Output the [X, Y] coordinate of the center of the cell containing the given text.  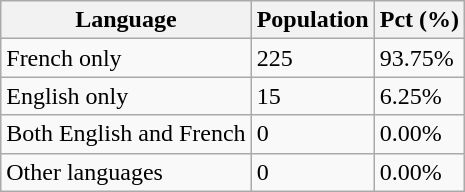
Other languages [126, 172]
English only [126, 96]
6.25% [419, 96]
Population [312, 20]
Pct (%) [419, 20]
15 [312, 96]
93.75% [419, 58]
Both English and French [126, 134]
French only [126, 58]
225 [312, 58]
Language [126, 20]
